Output the [X, Y] coordinate of the center of the cell containing the given text.  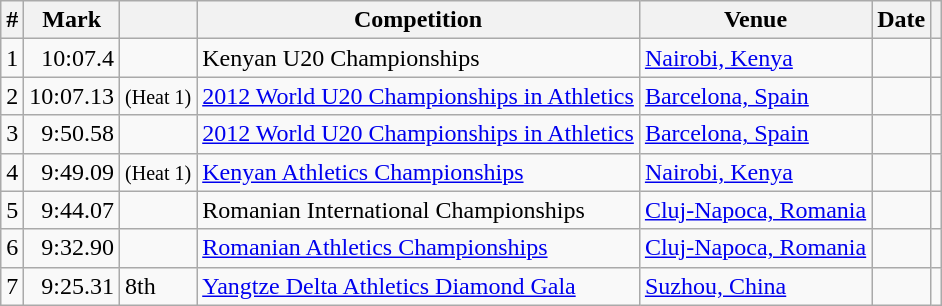
Date [902, 20]
9:32.90 [72, 248]
9:44.07 [72, 210]
9:50.58 [72, 134]
3 [12, 134]
Romanian International Championships [418, 210]
4 [12, 172]
6 [12, 248]
Yangtze Delta Athletics Diamond Gala [418, 286]
Suzhou, China [755, 286]
10:07.4 [72, 58]
10:07.13 [72, 96]
Kenyan U20 Championships [418, 58]
1 [12, 58]
Kenyan Athletics Championships [418, 172]
7 [12, 286]
9:25.31 [72, 286]
5 [12, 210]
Romanian Athletics Championships [418, 248]
Mark [72, 20]
8th [158, 286]
# [12, 20]
2 [12, 96]
Competition [418, 20]
Venue [755, 20]
9:49.09 [72, 172]
